Identify which cell holds the provided text, then report its [x, y] central coordinate. 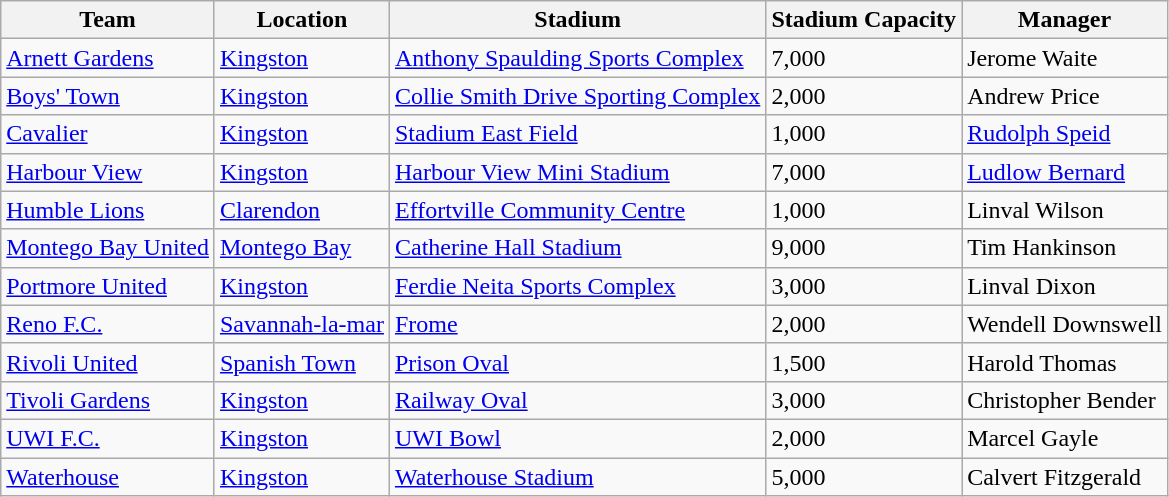
Waterhouse [108, 477]
Effortville Community Centre [577, 210]
Clarendon [302, 210]
Team [108, 20]
Tim Hankinson [1065, 248]
Cavalier [108, 134]
Stadium East Field [577, 134]
Ludlow Bernard [1065, 172]
Stadium [577, 20]
Rivoli United [108, 362]
Tivoli Gardens [108, 400]
Montego Bay United [108, 248]
Waterhouse Stadium [577, 477]
Rudolph Speid [1065, 134]
Montego Bay [302, 248]
Spanish Town [302, 362]
Harbour View [108, 172]
Wendell Downswell [1065, 324]
Calvert Fitzgerald [1065, 477]
Location [302, 20]
Collie Smith Drive Sporting Complex [577, 96]
Harbour View Mini Stadium [577, 172]
5,000 [864, 477]
Linval Wilson [1065, 210]
Manager [1065, 20]
1,500 [864, 362]
Frome [577, 324]
Harold Thomas [1065, 362]
Humble Lions [108, 210]
Andrew Price [1065, 96]
UWI Bowl [577, 438]
Boys' Town [108, 96]
Prison Oval [577, 362]
Arnett Gardens [108, 58]
Portmore United [108, 286]
Marcel Gayle [1065, 438]
Linval Dixon [1065, 286]
Catherine Hall Stadium [577, 248]
Christopher Bender [1065, 400]
Savannah-la-mar [302, 324]
Railway Oval [577, 400]
Reno F.C. [108, 324]
Ferdie Neita Sports Complex [577, 286]
Anthony Spaulding Sports Complex [577, 58]
UWI F.C. [108, 438]
9,000 [864, 248]
Jerome Waite [1065, 58]
Stadium Capacity [864, 20]
